Provide the (x, y) coordinate of the cell's center where the given text is located.  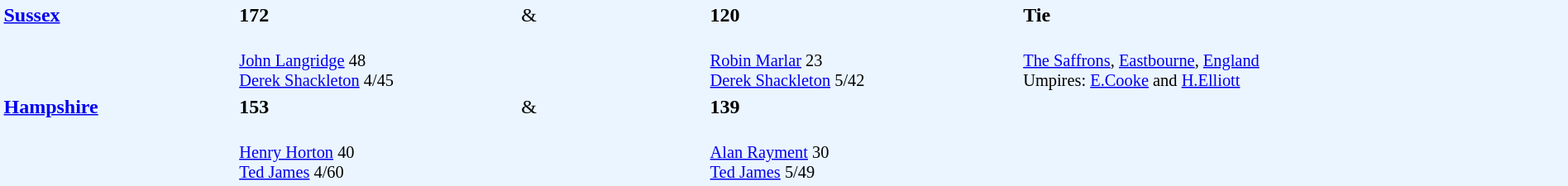
Alan Rayment 30 Ted James 5/49 (864, 152)
John Langridge 48 Derek Shackleton 4/45 (378, 61)
Sussex (119, 47)
172 (378, 15)
The Saffrons, Eastbourne, England Umpires: E.Cooke and H.Elliott (1293, 107)
Hampshire (119, 139)
Henry Horton 40 Ted James 4/60 (378, 152)
139 (864, 107)
153 (378, 107)
Robin Marlar 23 Derek Shackleton 5/42 (864, 61)
120 (864, 15)
Tie (1293, 15)
